Return (x, y) of the center of cell containing provided text 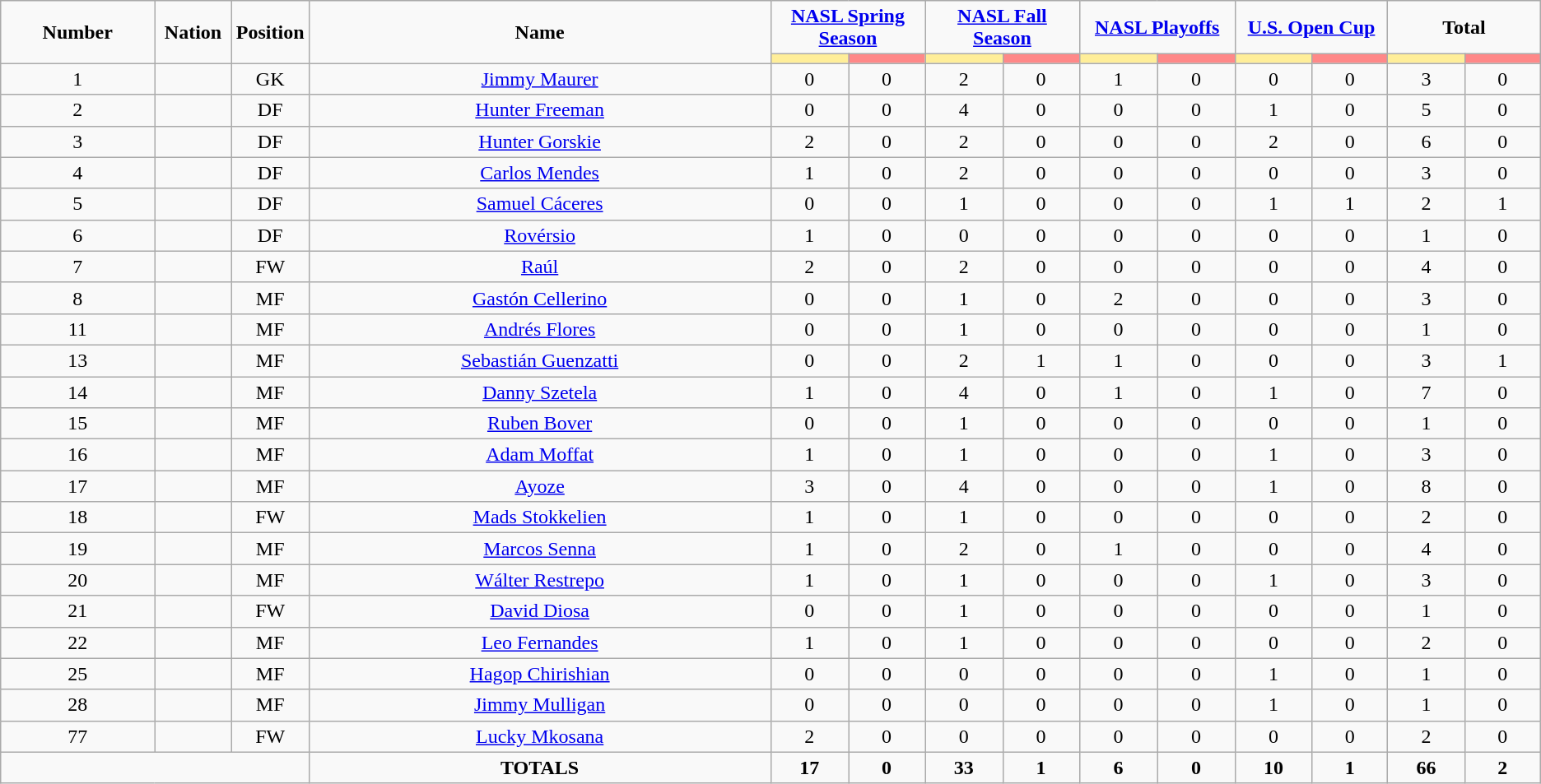
Rovérsio (540, 235)
David Diosa (540, 611)
Ayoze (540, 486)
Hagop Chirishian (540, 674)
28 (77, 705)
Leo Fernandes (540, 643)
15 (77, 424)
77 (77, 736)
16 (77, 455)
Ruben Bover (540, 424)
NASL Fall Season (1003, 28)
Position (270, 32)
Mads Stokkelien (540, 517)
19 (77, 549)
Carlos Mendes (540, 173)
Marcos Senna (540, 549)
NASL Playoffs (1157, 28)
Danny Szetela (540, 392)
33 (964, 768)
20 (77, 580)
Andrés Flores (540, 329)
U.S. Open Cup (1311, 28)
Jimmy Mulligan (540, 705)
Total (1464, 28)
11 (77, 329)
Wálter Restrepo (540, 580)
GK (270, 79)
Number (77, 32)
Nation (193, 32)
13 (77, 360)
Adam Moffat (540, 455)
22 (77, 643)
25 (77, 674)
18 (77, 517)
Samuel Cáceres (540, 204)
66 (1426, 768)
Gastón Cellerino (540, 298)
Hunter Gorskie (540, 141)
21 (77, 611)
Raúl (540, 267)
Jimmy Maurer (540, 79)
14 (77, 392)
NASL Spring Season (848, 28)
Name (540, 32)
Hunter Freeman (540, 110)
10 (1273, 768)
Sebastián Guenzatti (540, 360)
TOTALS (540, 768)
Lucky Mkosana (540, 736)
